Search for the cell housing the specified text and yield its (X, Y) center coordinate. 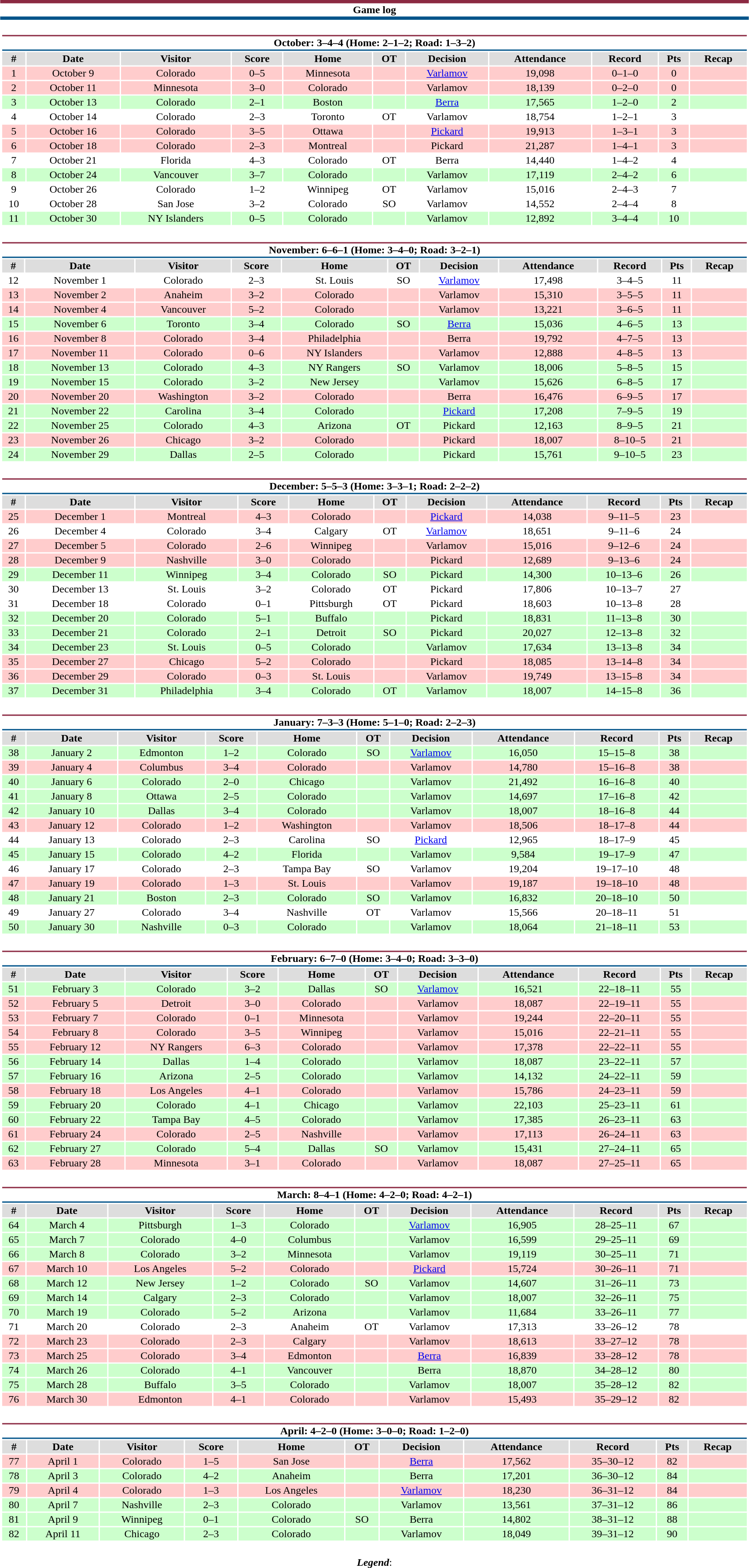
11–13–8 (624, 618)
62 (13, 1148)
March 26 (67, 1370)
October 13 (73, 102)
November 25 (80, 425)
January 4 (72, 768)
November 26 (80, 440)
November 8 (80, 338)
1–4 (253, 1061)
1–2–1 (625, 117)
December 13 (80, 589)
25–23–11 (620, 1105)
December 29 (80, 676)
December 23 (80, 647)
October 26 (73, 190)
3–4–5 (630, 280)
19,244 (528, 1018)
14 (13, 309)
28–25–11 (616, 1225)
39–31–12 (613, 1534)
14,780 (523, 768)
October 28 (73, 204)
March 25 (67, 1356)
9 (14, 190)
March 28 (67, 1385)
1 (14, 73)
30–25–11 (616, 1254)
4–7–5 (630, 338)
72 (14, 1341)
18 (13, 367)
15,310 (548, 295)
17,208 (548, 411)
October 18 (73, 146)
5–1 (263, 618)
December 5 (80, 546)
68 (14, 1283)
17,634 (537, 647)
23–22–11 (620, 1061)
March: 8–4–1 (Home: 4–2–0; Road: 4–2–1) (374, 1195)
December 20 (80, 618)
4–6–5 (630, 324)
4–5 (253, 1119)
16,521 (528, 989)
January 8 (72, 797)
November 11 (80, 353)
October 16 (73, 132)
36–31–12 (613, 1491)
0–2–0 (625, 88)
41 (14, 797)
35–28–12 (616, 1385)
19–18–10 (617, 884)
74 (14, 1370)
13–15–8 (624, 676)
46 (14, 869)
19,098 (540, 73)
10–13–6 (624, 575)
March 8 (67, 1254)
November 13 (80, 367)
November 6 (80, 324)
35–29–12 (616, 1399)
32–26–11 (616, 1298)
17,313 (522, 1327)
1–5 (211, 1462)
6–3 (253, 1047)
17,113 (528, 1134)
October 11 (73, 88)
April 11 (62, 1534)
17,201 (517, 1476)
12,888 (548, 353)
December 27 (80, 662)
March 30 (67, 1399)
2–4–4 (625, 204)
15–16–8 (617, 768)
April: 4–2–0 (Home: 3–0–0; Road: 1–2–0) (374, 1431)
22–21–11 (620, 1032)
March 19 (67, 1312)
5–4 (253, 1148)
January 17 (72, 869)
18,613 (522, 1341)
16,476 (548, 396)
8–10–5 (630, 440)
22–22–11 (620, 1047)
19,792 (548, 338)
54 (13, 1032)
64 (14, 1225)
15,493 (522, 1399)
20,027 (537, 633)
18,603 (537, 604)
17,562 (517, 1462)
17,378 (528, 1047)
15,786 (528, 1090)
18–16–8 (617, 811)
33–26–12 (616, 1327)
58 (13, 1090)
January 6 (72, 782)
15,626 (548, 382)
5–8–5 (630, 367)
1–4–2 (625, 161)
February 5 (75, 1003)
15,431 (528, 1148)
37 (13, 691)
21,492 (523, 782)
13,221 (548, 309)
18,006 (548, 367)
14,802 (517, 1520)
33–26–11 (616, 1312)
12,689 (537, 560)
33–27–12 (616, 1341)
19–17–10 (617, 869)
38–31–12 (613, 1520)
27–25–11 (620, 1163)
19,913 (540, 132)
14–15–8 (624, 691)
10–13–7 (624, 589)
18,754 (540, 117)
18,870 (522, 1370)
October: 3–4–4 (Home: 2–1–2; Road: 1–3–2) (374, 43)
11,684 (522, 1312)
49 (14, 913)
19–17–9 (617, 855)
November 4 (80, 309)
November 1 (80, 280)
December 18 (80, 604)
14,132 (528, 1076)
November 15 (80, 382)
December: 5–5–3 (Home: 3–3–1; Road: 2–2–2) (374, 486)
4–8–5 (630, 353)
21–18–11 (617, 927)
December 21 (80, 633)
2–6 (263, 546)
14,697 (523, 797)
30–26–11 (616, 1269)
January 12 (72, 826)
13–14–8 (624, 662)
12–13–8 (624, 633)
November 2 (80, 295)
December 31 (80, 691)
January 21 (72, 898)
60 (13, 1119)
18,651 (537, 531)
15–15–8 (617, 753)
34–28–12 (616, 1370)
19,204 (523, 869)
January 19 (72, 884)
February 7 (75, 1018)
1–2–0 (625, 102)
2–0 (231, 782)
February 12 (75, 1047)
9–10–5 (630, 454)
35–30–12 (613, 1462)
10–13–8 (624, 604)
November 20 (80, 396)
70 (14, 1312)
1–3–1 (625, 132)
February: 6–7–0 (Home: 3–4–0; Road: 3–3–0) (374, 959)
18,831 (537, 618)
22–20–11 (620, 1018)
October 9 (73, 73)
39 (14, 768)
November: 6–6–1 (Home: 3–4–0; Road: 3–2–1) (374, 250)
12,965 (523, 840)
13–13–8 (624, 647)
March 14 (67, 1298)
29–25–11 (616, 1240)
14,038 (537, 517)
March 12 (67, 1283)
18–17–9 (617, 840)
March 20 (67, 1327)
15,036 (548, 324)
25 (13, 517)
12 (13, 280)
7–9–5 (630, 411)
16,905 (522, 1225)
14,440 (540, 161)
9,584 (523, 855)
February 22 (75, 1119)
17,498 (548, 280)
3–7 (257, 175)
9–12–6 (624, 546)
0–6 (256, 353)
17–16–8 (617, 797)
18,139 (540, 88)
4–0 (239, 1240)
October 14 (73, 117)
56 (13, 1061)
43 (14, 826)
December 1 (80, 517)
3–4–4 (625, 219)
29 (13, 575)
April 3 (62, 1476)
22 (13, 425)
22–18–11 (620, 989)
March 7 (67, 1240)
2–4–3 (625, 190)
17,119 (540, 175)
8–9–5 (630, 425)
Game log (374, 10)
April 7 (62, 1505)
December 9 (80, 560)
22–19–11 (620, 1003)
February 27 (75, 1148)
3–5–5 (630, 295)
88 (672, 1520)
15,566 (523, 913)
February 18 (75, 1090)
15,724 (522, 1269)
2–4–2 (625, 175)
April 1 (62, 1462)
16,832 (523, 898)
April 9 (62, 1520)
January 13 (72, 840)
18,085 (537, 662)
27–24–11 (620, 1148)
October 30 (73, 219)
February 16 (75, 1076)
March 4 (67, 1225)
January: 7–3–3 (Home: 5–1–0; Road: 2–2–3) (374, 722)
14,552 (540, 204)
February 24 (75, 1134)
January 27 (72, 913)
26–23–11 (620, 1119)
18–17–8 (617, 826)
19,187 (523, 884)
3–1 (253, 1163)
January 15 (72, 855)
October 24 (73, 175)
February 14 (75, 1061)
36–30–12 (613, 1476)
35 (13, 662)
18,506 (523, 826)
18,064 (523, 927)
12,163 (548, 425)
15,761 (548, 454)
9–11–6 (624, 531)
3–6–5 (630, 309)
November 22 (80, 411)
1–4–1 (625, 146)
January 30 (72, 927)
16,599 (522, 1240)
66 (14, 1254)
February 28 (75, 1163)
6–9–5 (630, 396)
13,561 (517, 1505)
31 (13, 604)
December 4 (80, 531)
16,839 (522, 1356)
February 8 (75, 1032)
81 (14, 1520)
9–13–6 (624, 560)
16 (13, 338)
October 21 (73, 161)
20 (13, 396)
90 (672, 1534)
33 (13, 633)
17,565 (540, 102)
18,049 (517, 1534)
5 (14, 132)
24–22–11 (620, 1076)
April 4 (62, 1491)
19,119 (522, 1254)
March 10 (67, 1269)
14,607 (522, 1283)
12,892 (540, 219)
24–23–11 (620, 1090)
33–28–12 (616, 1356)
22,103 (528, 1105)
18,230 (517, 1491)
21,287 (540, 146)
17,806 (537, 589)
86 (672, 1505)
20–18–11 (617, 913)
March 23 (67, 1341)
76 (14, 1399)
9–11–5 (624, 517)
26–24–11 (620, 1134)
November 29 (80, 454)
January 2 (72, 753)
52 (13, 1003)
20–18–10 (617, 898)
December 11 (80, 575)
17,385 (528, 1119)
19,749 (537, 676)
14,300 (537, 575)
0–1–0 (625, 73)
February 20 (75, 1105)
6–8–5 (630, 382)
16–16–8 (617, 782)
January 10 (72, 811)
16,050 (523, 753)
February 3 (75, 989)
37–31–12 (613, 1505)
31–26–11 (616, 1283)
79 (14, 1491)
